Find where the given text appears and provide that cell's center as [X, Y] coordinate. 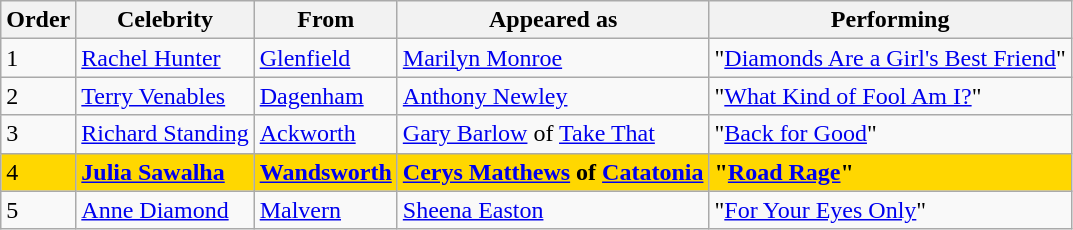
Dagenham [326, 96]
Celebrity [165, 20]
"Diamonds Are a Girl's Best Friend" [890, 58]
Performing [890, 20]
Wandsworth [326, 172]
Sheena Easton [553, 210]
Glenfield [326, 58]
Rachel Hunter [165, 58]
Ackworth [326, 134]
Terry Venables [165, 96]
Marilyn Monroe [553, 58]
Julia Sawalha [165, 172]
Anne Diamond [165, 210]
5 [38, 210]
"For Your Eyes Only" [890, 210]
Richard Standing [165, 134]
Malvern [326, 210]
Order [38, 20]
From [326, 20]
Appeared as [553, 20]
1 [38, 58]
4 [38, 172]
Gary Barlow of Take That [553, 134]
"What Kind of Fool Am I?" [890, 96]
"Road Rage" [890, 172]
Anthony Newley [553, 96]
2 [38, 96]
"Back for Good" [890, 134]
3 [38, 134]
Cerys Matthews of Catatonia [553, 172]
